Return (x, y) of the center of cell containing provided text 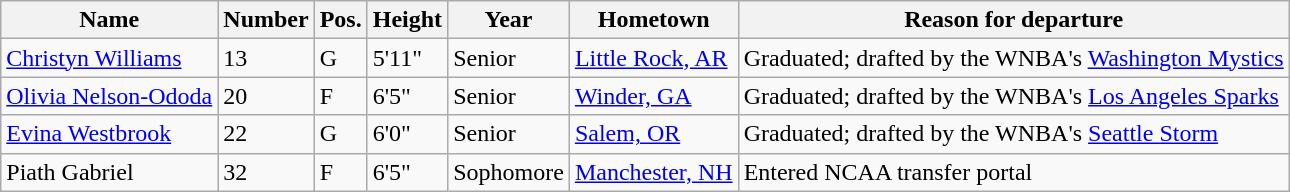
Name (110, 20)
Christyn Williams (110, 58)
Graduated; drafted by the WNBA's Washington Mystics (1014, 58)
Graduated; drafted by the WNBA's Los Angeles Sparks (1014, 96)
20 (266, 96)
Little Rock, AR (654, 58)
Olivia Nelson-Ododa (110, 96)
6'0" (407, 134)
Reason for departure (1014, 20)
Graduated; drafted by the WNBA's Seattle Storm (1014, 134)
Height (407, 20)
13 (266, 58)
22 (266, 134)
Manchester, NH (654, 172)
Evina Westbrook (110, 134)
32 (266, 172)
Year (509, 20)
5'11" (407, 58)
Winder, GA (654, 96)
Salem, OR (654, 134)
Piath Gabriel (110, 172)
Sophomore (509, 172)
Hometown (654, 20)
Entered NCAA transfer portal (1014, 172)
Pos. (340, 20)
Number (266, 20)
